Search for the cell housing the specified text and yield its (X, Y) center coordinate. 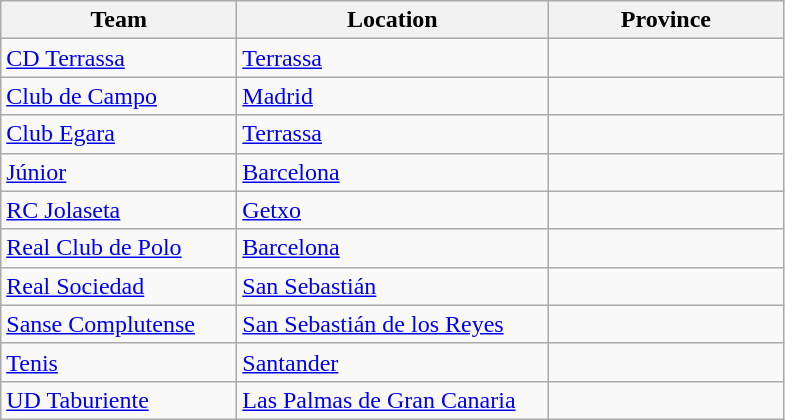
RC Jolaseta (119, 210)
Las Palmas de Gran Canaria (392, 400)
San Sebastián (392, 286)
San Sebastián de los Reyes (392, 324)
Club de Campo (119, 96)
Location (392, 20)
Club Egara (119, 134)
CD Terrassa (119, 58)
Real Sociedad (119, 286)
Santander (392, 362)
Province (666, 20)
Júnior (119, 172)
Real Club de Polo (119, 248)
Madrid (392, 96)
Tenis (119, 362)
UD Taburiente (119, 400)
Getxo (392, 210)
Team (119, 20)
Sanse Complutense (119, 324)
